Return [x, y] of the center of cell containing provided text 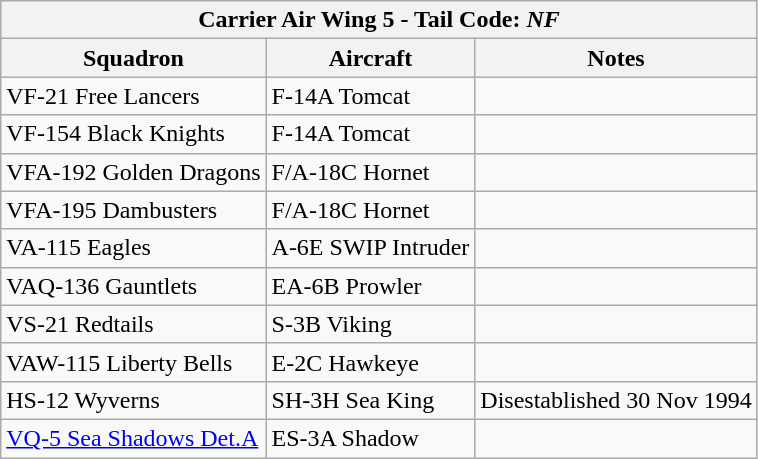
VF-21 Free Lancers [134, 96]
VS-21 Redtails [134, 324]
SH-3H Sea King [370, 400]
VF-154 Black Knights [134, 134]
Disestablished 30 Nov 1994 [616, 400]
VFA-195 Dambusters [134, 210]
VAW-115 Liberty Bells [134, 362]
Carrier Air Wing 5 - Tail Code: NF [379, 20]
Squadron [134, 58]
E-2C Hawkeye [370, 362]
VQ-5 Sea Shadows Det.A [134, 438]
HS-12 Wyverns [134, 400]
Aircraft [370, 58]
Notes [616, 58]
S-3B Viking [370, 324]
VA-115 Eagles [134, 248]
VAQ-136 Gauntlets [134, 286]
EA-6B Prowler [370, 286]
ES-3A Shadow [370, 438]
VFA-192 Golden Dragons [134, 172]
A-6E SWIP Intruder [370, 248]
